Search for the cell housing the specified text and yield its (x, y) center coordinate. 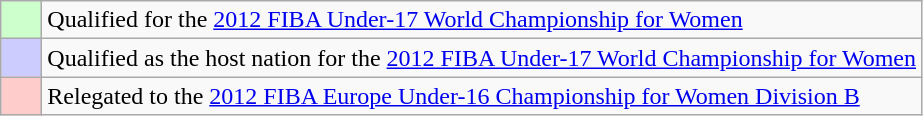
Relegated to the 2012 FIBA Europe Under-16 Championship for Women Division B (482, 96)
Qualified for the 2012 FIBA Under-17 World Championship for Women (482, 20)
Qualified as the host nation for the 2012 FIBA Under-17 World Championship for Women (482, 58)
